Determine the [x, y] coordinate at the center of the cell enclosing the given text.  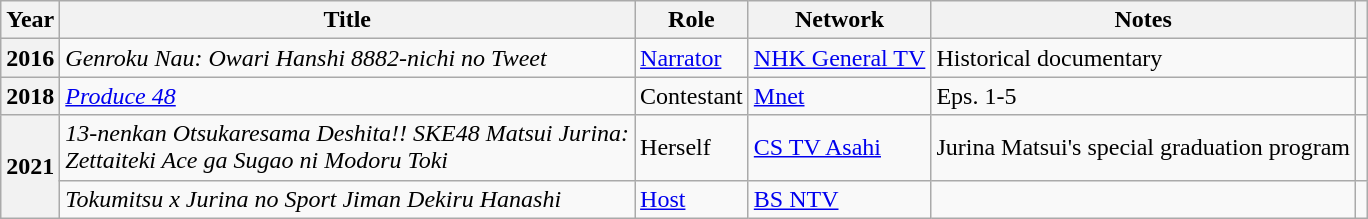
Narrator [692, 58]
Title [348, 20]
13-nenkan Otsukaresama Deshita!! SKE48 Matsui Jurina:Zettaiteki Ace ga Sugao ni Modoru Toki [348, 148]
Jurina Matsui's special graduation program [1144, 148]
BS NTV [840, 199]
Year [30, 20]
Network [840, 20]
CS TV Asahi [840, 148]
NHK General TV [840, 58]
Genroku Nau: Owari Hanshi 8882-nichi no Tweet [348, 58]
Role [692, 20]
2021 [30, 166]
Herself [692, 148]
Eps. 1-5 [1144, 96]
Notes [1144, 20]
2018 [30, 96]
Historical documentary [1144, 58]
Contestant [692, 96]
2016 [30, 58]
Host [692, 199]
Produce 48 [348, 96]
Mnet [840, 96]
Tokumitsu x Jurina no Sport Jiman Dekiru Hanashi [348, 199]
